Return (x, y) of the center of cell containing provided text 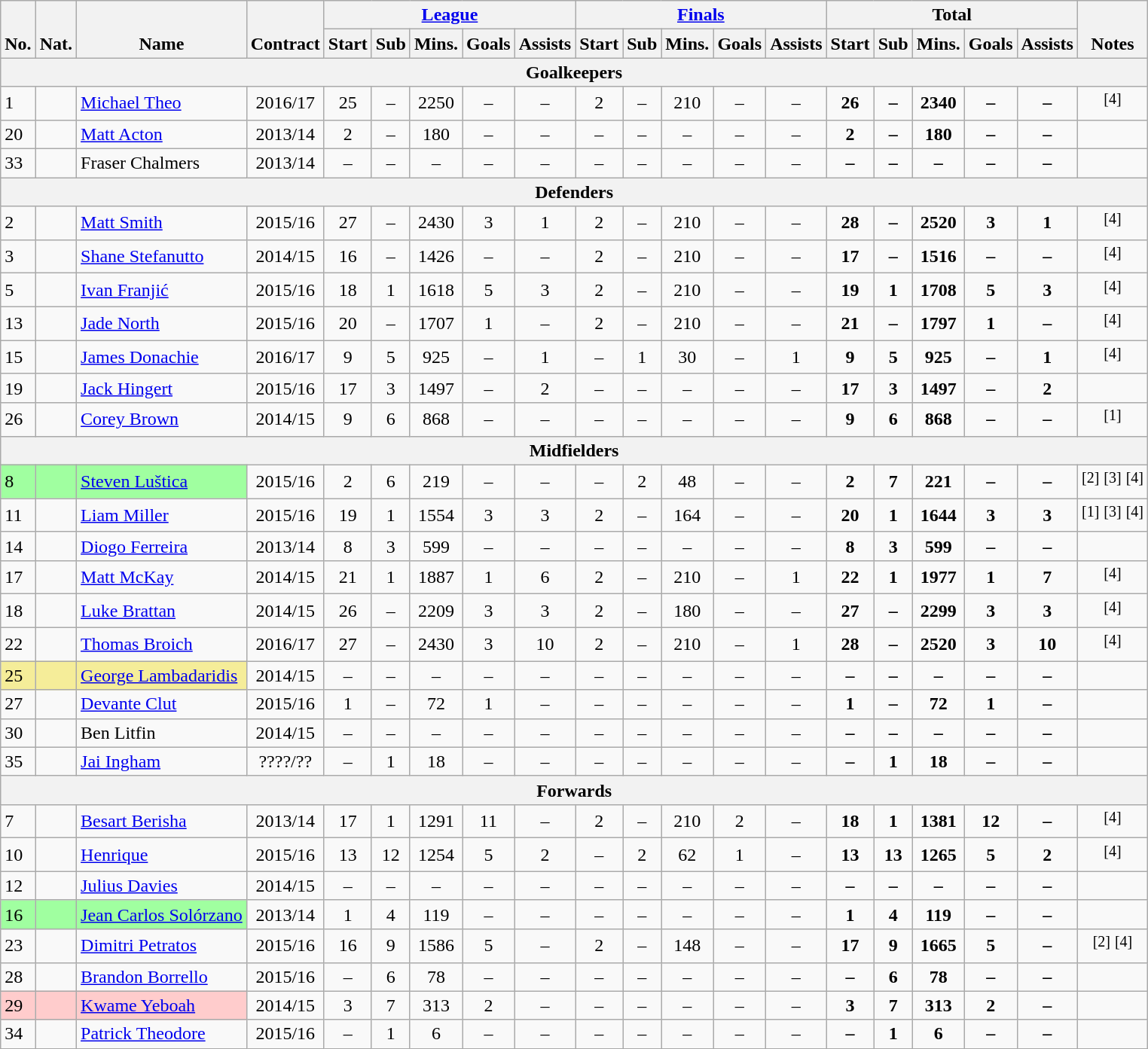
Michael Theo (162, 104)
2299 (939, 611)
Ivan Franjić (162, 291)
1707 (435, 324)
164 (687, 515)
Brandon Borrello (162, 977)
Defenders (574, 192)
Kwame Yeboah (162, 1005)
29 (18, 1005)
[2] [4] (1112, 946)
Luke Brattan (162, 611)
2340 (939, 104)
Shane Stefanutto (162, 256)
35 (18, 761)
Julius Davies (162, 886)
No. (18, 29)
[1] [3] [4] (1112, 515)
Nat. (56, 29)
Dimitri Petratos (162, 946)
1426 (435, 256)
33 (18, 163)
George Lambadaridis (162, 675)
Besart Berisha (162, 821)
48 (687, 482)
Contract (285, 29)
Finals (701, 15)
[1] (1112, 420)
1265 (939, 855)
23 (18, 946)
15 (18, 357)
Midfielders (574, 450)
Name (162, 29)
Total (952, 15)
1554 (435, 515)
1887 (435, 577)
Jean Carlos Solórzano (162, 914)
Ben Litfin (162, 733)
Matt Acton (162, 134)
14 (18, 546)
Forwards (574, 790)
1708 (939, 291)
219 (435, 482)
1977 (939, 577)
Matt McKay (162, 577)
Jade North (162, 324)
Jack Hingert (162, 388)
Diogo Ferreira (162, 546)
Fraser Chalmers (162, 163)
Jai Ingham (162, 761)
221 (939, 482)
Liam Miller (162, 515)
Devante Clut (162, 704)
Thomas Broich (162, 645)
[2] [3] [4] (1112, 482)
Henrique (162, 855)
Matt Smith (162, 223)
34 (18, 1034)
1797 (939, 324)
1586 (435, 946)
????/?? (285, 761)
1381 (939, 821)
1516 (939, 256)
Goalkeepers (574, 72)
Steven Luštica (162, 482)
62 (687, 855)
1618 (435, 291)
2250 (435, 104)
Patrick Theodore (162, 1034)
Notes (1112, 29)
1291 (435, 821)
148 (687, 946)
2209 (435, 611)
League (449, 15)
Corey Brown (162, 420)
1644 (939, 515)
1665 (939, 946)
James Donachie (162, 357)
1254 (435, 855)
